Search for the cell housing the specified text and yield its [X, Y] center coordinate. 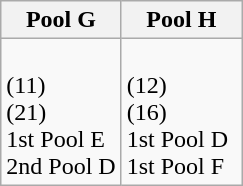
Pool G [61, 20]
(12) (16) 1st Pool D 1st Pool F [181, 112]
Pool H [181, 20]
(11) (21) 1st Pool E 2nd Pool D [61, 112]
